Extract the (x, y) coordinate from the center of the cell holding the provided text.  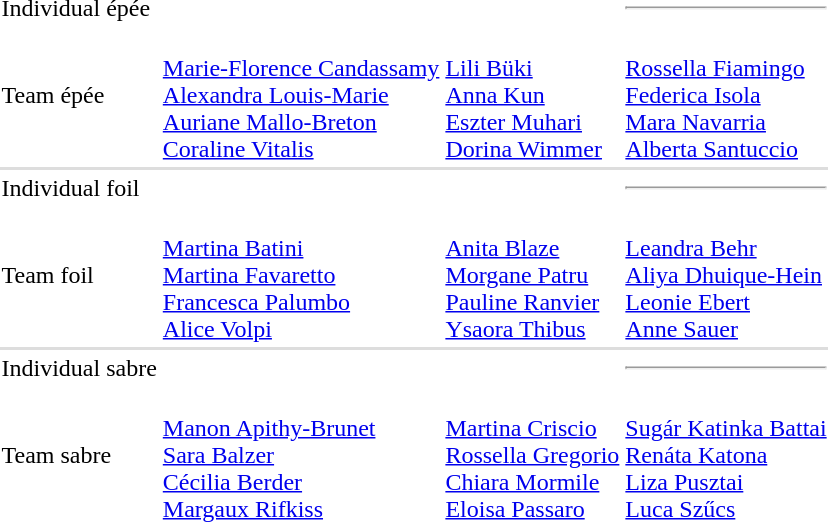
Team foil (79, 275)
Individual foil (79, 188)
Anita BlazeMorgane PatruPauline RanvierYsaora Thibus (532, 275)
Martina BatiniMartina FavarettoFrancesca PalumboAlice Volpi (301, 275)
Marie-Florence CandassamyAlexandra Louis-MarieAuriane Mallo-BretonCoraline Vitalis (301, 95)
Lili BükiAnna KunEszter MuhariDorina Wimmer (532, 95)
Team épée (79, 95)
Individual sabre (79, 368)
Rossella FiamingoFederica IsolaMara NavarriaAlberta Santuccio (726, 95)
Leandra BehrAliya Dhuique-HeinLeonie EbertAnne Sauer (726, 275)
